Find where the given text appears and provide that cell's center as [x, y] coordinate. 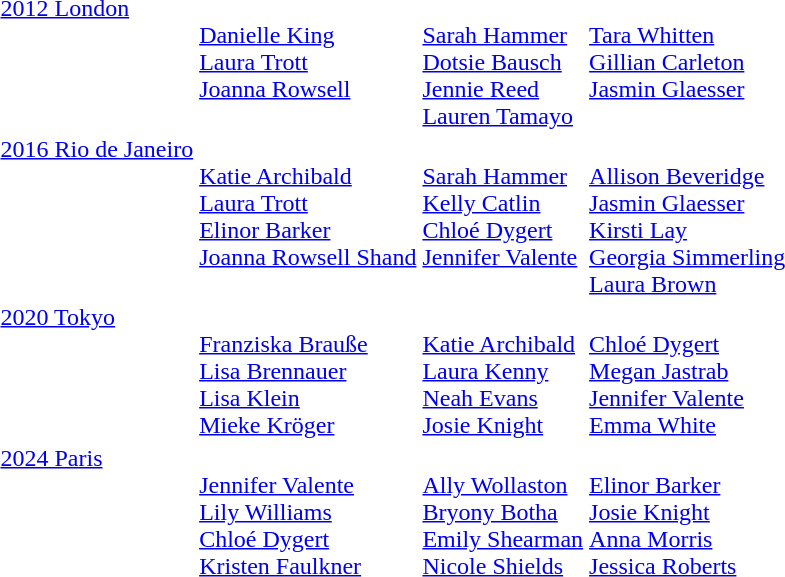
Sarah HammerKelly CatlinChloé DygertJennifer Valente [503, 216]
Katie ArchibaldLaura KennyNeah EvansJosie Knight [503, 371]
Katie ArchibaldLaura TrottElinor BarkerJoanna Rowsell Shand [308, 216]
Franziska BraußeLisa BrennauerLisa KleinMieke Kröger [308, 371]
